Determine the [x, y] coordinate at the center of the cell enclosing the given text.  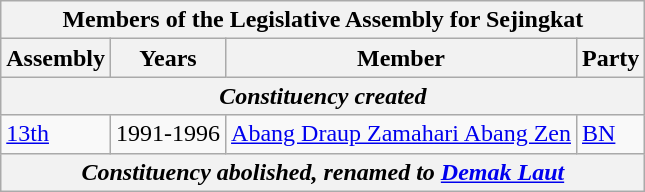
Constituency created [323, 96]
Party [610, 58]
1991-1996 [168, 134]
Assembly [56, 58]
Abang Draup Zamahari Abang Zen [402, 134]
Years [168, 58]
13th [56, 134]
Constituency abolished, renamed to Demak Laut [323, 172]
Member [402, 58]
Members of the Legislative Assembly for Sejingkat [323, 20]
BN [610, 134]
